Detect which cell encompasses the target text, then output its [x, y] center coordinate. 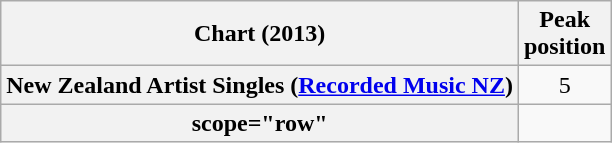
Peakposition [564, 34]
New Zealand Artist Singles (Recorded Music NZ) [260, 85]
scope="row" [260, 123]
Chart (2013) [260, 34]
5 [564, 85]
